From the cell containing the given text, extract its center point as (X, Y) coordinate. 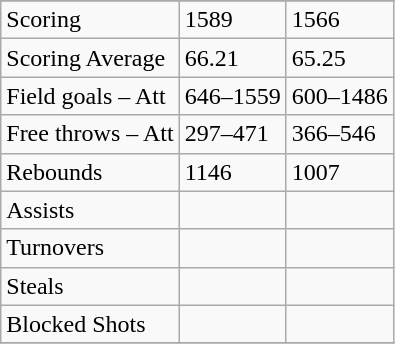
Scoring (90, 20)
366–546 (340, 134)
1146 (232, 172)
Steals (90, 286)
297–471 (232, 134)
66.21 (232, 58)
Field goals – Att (90, 96)
600–1486 (340, 96)
646–1559 (232, 96)
1566 (340, 20)
Rebounds (90, 172)
65.25 (340, 58)
Turnovers (90, 248)
Scoring Average (90, 58)
Assists (90, 210)
Free throws – Att (90, 134)
Blocked Shots (90, 324)
1589 (232, 20)
1007 (340, 172)
